For the text-containing cell, return its midpoint in [x, y] coordinate format. 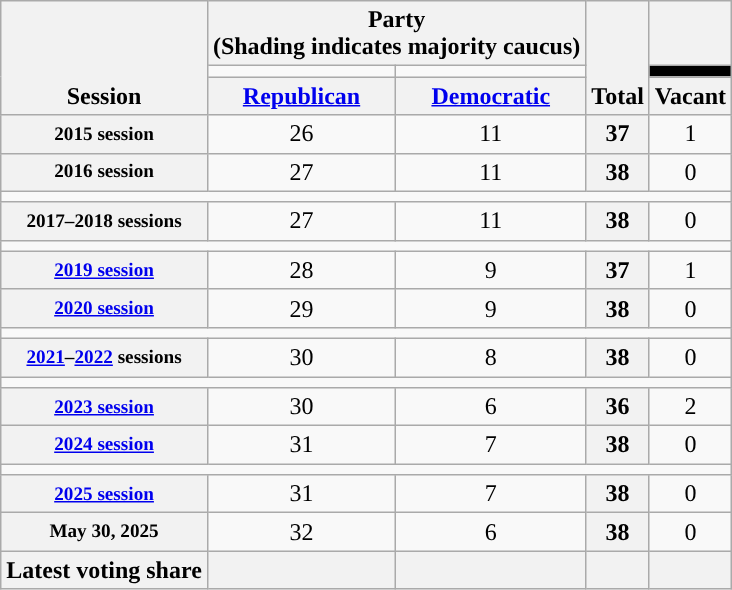
2024 session [104, 445]
Democratic [491, 96]
Republican [301, 96]
2015 session [104, 134]
Vacant [690, 96]
36 [618, 407]
Party(Shading indicates majority caucus) [396, 34]
Session [104, 58]
32 [301, 532]
2025 session [104, 494]
2023 session [104, 407]
2021–2022 sessions [104, 357]
2020 session [104, 308]
2 [690, 407]
26 [301, 134]
Latest voting share [104, 570]
28 [301, 270]
29 [301, 308]
2019 session [104, 270]
Total [618, 58]
8 [491, 357]
May 30, 2025 [104, 532]
2017–2018 sessions [104, 221]
2016 session [104, 172]
